Locate the cell with the specified text and output its [x, y] center coordinate. 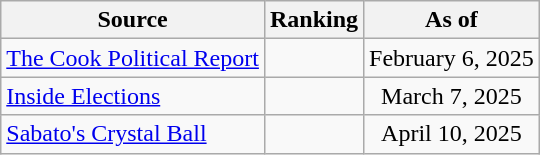
The Cook Political Report [133, 58]
Source [133, 20]
Ranking [314, 20]
March 7, 2025 [452, 96]
As of [452, 20]
Sabato's Crystal Ball [133, 134]
Inside Elections [133, 96]
February 6, 2025 [452, 58]
April 10, 2025 [452, 134]
